Find where the given text appears and provide that cell's center as (x, y) coordinate. 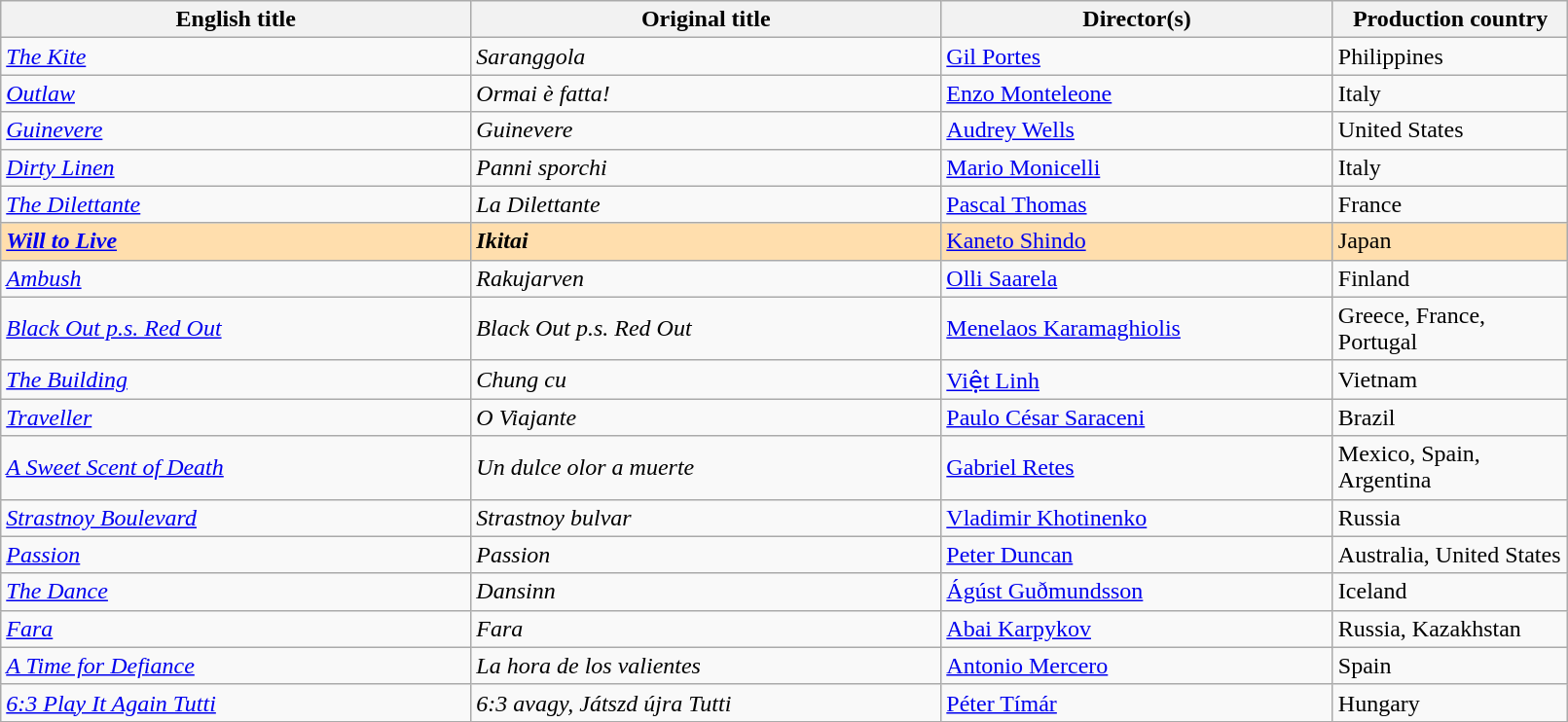
6:3 Play It Again Tutti (236, 703)
Ormai è fatta! (707, 93)
A Sweet Scent of Death (236, 467)
La hora de los valientes (707, 666)
Paulo César Saraceni (1137, 417)
Spain (1450, 666)
English title (236, 19)
Peter Duncan (1137, 555)
6:3 avagy, Játszd újra Tutti (707, 703)
Rakujarven (707, 278)
Gabriel Retes (1137, 467)
The Kite (236, 56)
Menelaos Karamaghiolis (1137, 329)
Strastnoy Boulevard (236, 518)
Brazil (1450, 417)
France (1450, 204)
Russia (1450, 518)
Olli Saarela (1137, 278)
Việt Linh (1137, 379)
Pascal Thomas (1137, 204)
Japan (1450, 241)
Ágúst Guðmundsson (1137, 592)
Strastnoy bulvar (707, 518)
Dirty Linen (236, 167)
Kaneto Shindo (1137, 241)
The Building (236, 379)
Audrey Wells (1137, 130)
Mexico, Spain, Argentina (1450, 467)
Outlaw (236, 93)
A Time for Defiance (236, 666)
Enzo Monteleone (1137, 93)
Panni sporchi (707, 167)
Ikitai (707, 241)
Ambush (236, 278)
Péter Tímár (1137, 703)
La Dilettante (707, 204)
Gil Portes (1137, 56)
The Dance (236, 592)
Greece, France, Portugal (1450, 329)
The Dilettante (236, 204)
Finland (1450, 278)
United States (1450, 130)
Australia, United States (1450, 555)
O Viajante (707, 417)
Vladimir Khotinenko (1137, 518)
Abai Karpykov (1137, 629)
Mario Monicelli (1137, 167)
Un dulce olor a muerte (707, 467)
Original title (707, 19)
Russia, Kazakhstan (1450, 629)
Production country (1450, 19)
Philippines (1450, 56)
Traveller (236, 417)
Chung cu (707, 379)
Will to Live (236, 241)
Antonio Mercero (1137, 666)
Iceland (1450, 592)
Hungary (1450, 703)
Director(s) (1137, 19)
Saranggola (707, 56)
Vietnam (1450, 379)
Dansinn (707, 592)
